Determine the (X, Y) coordinate at the center of the cell enclosing the given text.  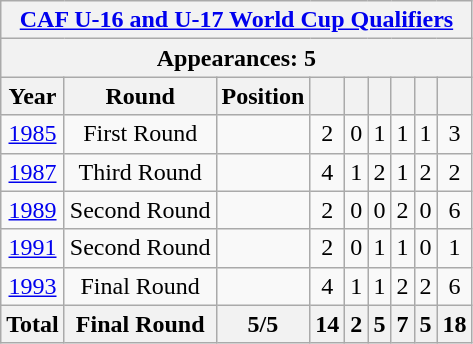
1985 (33, 134)
Total (33, 324)
3 (454, 134)
18 (454, 324)
Position (263, 96)
1991 (33, 248)
CAF U-16 and U-17 World Cup Qualifiers (236, 20)
1987 (33, 172)
Third Round (140, 172)
Year (33, 96)
1993 (33, 286)
14 (328, 324)
1989 (33, 210)
Round (140, 96)
Appearances: 5 (236, 58)
5/5 (263, 324)
7 (402, 324)
First Round (140, 134)
